From the cell containing the given text, extract its center point as (X, Y) coordinate. 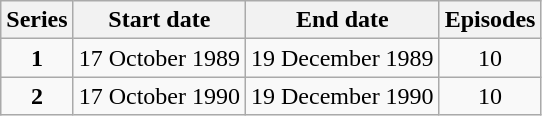
17 October 1990 (159, 96)
End date (342, 20)
Episodes (490, 20)
Start date (159, 20)
Series (37, 20)
1 (37, 58)
2 (37, 96)
19 December 1989 (342, 58)
17 October 1989 (159, 58)
19 December 1990 (342, 96)
